Extract the (x, y) coordinate from the center of the cell holding the provided text.  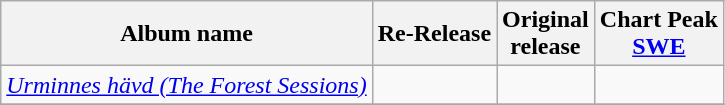
Urminnes hävd (The Forest Sessions) (186, 85)
Chart Peak SWE (658, 34)
Album name (186, 34)
Re-Release (434, 34)
Original release (546, 34)
